Scan for the cell matching the given text and deliver its [X, Y] coordinate at center. 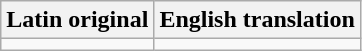
English translation [257, 20]
Latin original [78, 20]
